Search for the cell housing the specified text and yield its [x, y] center coordinate. 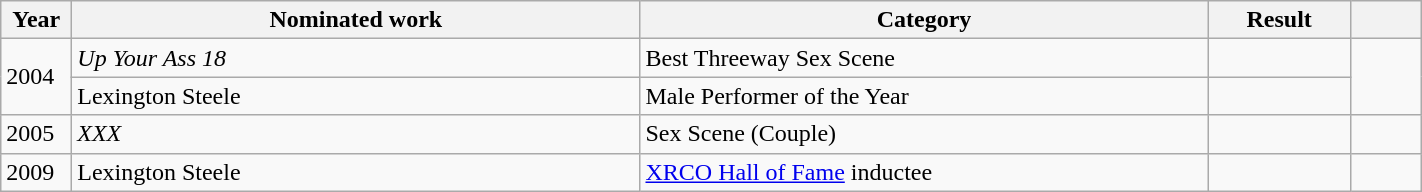
2005 [36, 134]
Nominated work [356, 20]
XXX [356, 134]
Sex Scene (Couple) [924, 134]
Year [36, 20]
Category [924, 20]
Result [1279, 20]
Best Threeway Sex Scene [924, 58]
2004 [36, 77]
XRCO Hall of Fame inductee [924, 172]
Up Your Ass 18 [356, 58]
Male Performer of the Year [924, 96]
2009 [36, 172]
